Detect which cell encompasses the target text, then output its (X, Y) center coordinate. 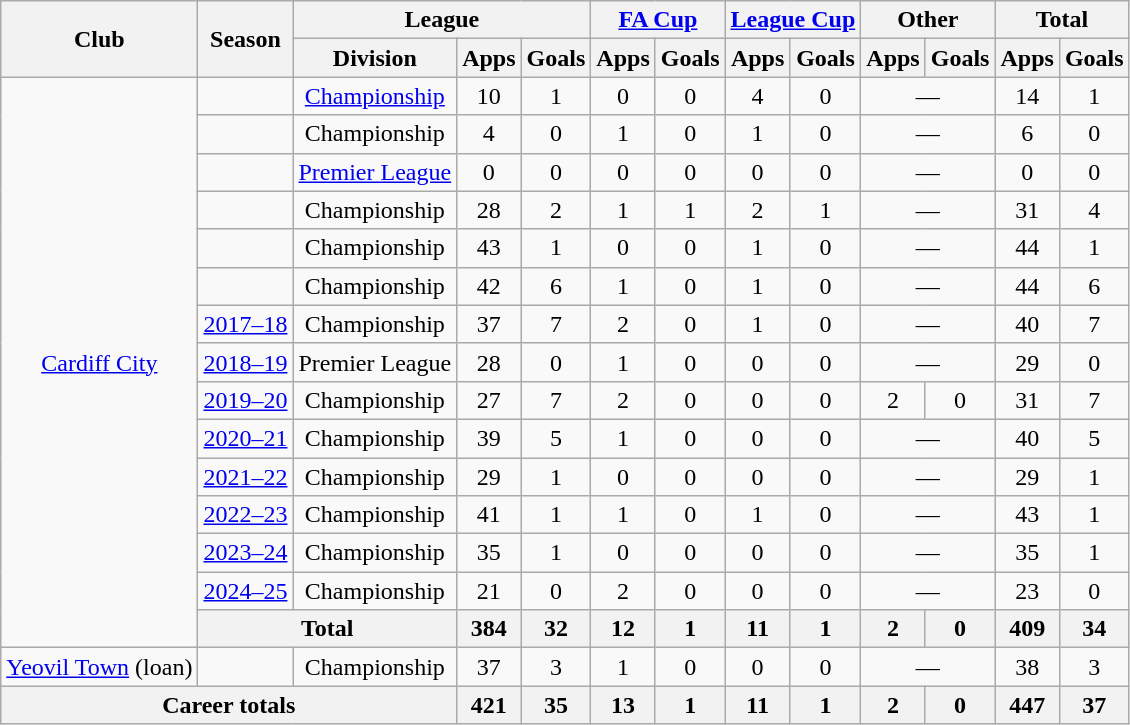
409 (1027, 629)
Cardiff City (100, 362)
447 (1027, 705)
41 (489, 515)
Career totals (229, 705)
14 (1027, 96)
League (442, 20)
Yeovil Town (loan) (100, 667)
32 (556, 629)
Season (246, 39)
12 (623, 629)
2018–19 (246, 362)
FA Cup (658, 20)
21 (489, 591)
13 (623, 705)
League Cup (793, 20)
2017–18 (246, 324)
2023–24 (246, 553)
27 (489, 400)
38 (1027, 667)
Other (928, 20)
10 (489, 96)
Division (375, 58)
421 (489, 705)
34 (1094, 629)
2019–20 (246, 400)
42 (489, 286)
384 (489, 629)
2020–21 (246, 438)
39 (489, 438)
2022–23 (246, 515)
2024–25 (246, 591)
23 (1027, 591)
Club (100, 39)
2021–22 (246, 477)
